Identify which cell holds the provided text, then report its [x, y] central coordinate. 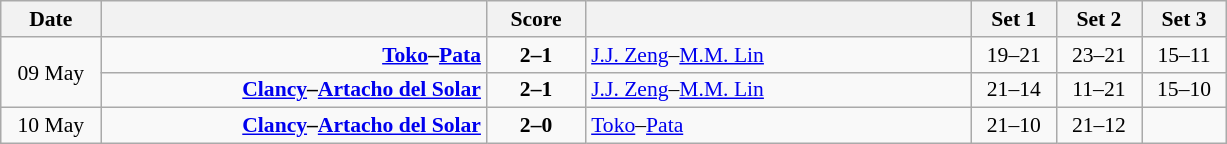
2–0 [536, 126]
11–21 [1098, 90]
10 May [51, 126]
Date [51, 19]
21–14 [1014, 90]
Set 1 [1014, 19]
15–11 [1184, 55]
Score [536, 19]
09 May [51, 72]
19–21 [1014, 55]
21–10 [1014, 126]
15–10 [1184, 90]
Set 2 [1098, 19]
21–12 [1098, 126]
23–21 [1098, 55]
Set 3 [1184, 19]
